For the text-containing cell, return its midpoint in (X, Y) coordinate format. 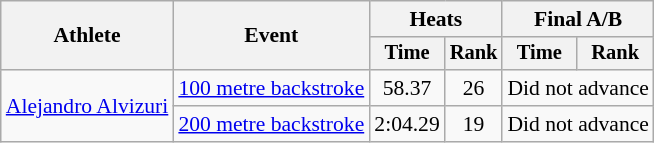
Alejandro Alvizuri (88, 106)
Event (271, 36)
Athlete (88, 36)
19 (474, 124)
Final A/B (578, 19)
26 (474, 88)
200 metre backstroke (271, 124)
Heats (436, 19)
100 metre backstroke (271, 88)
2:04.29 (406, 124)
58.37 (406, 88)
